For the text-containing cell, return its midpoint in (X, Y) coordinate format. 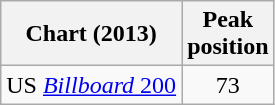
73 (228, 85)
Chart (2013) (92, 34)
Peakposition (228, 34)
US Billboard 200 (92, 85)
